Scan for the cell matching the given text and deliver its [x, y] coordinate at center. 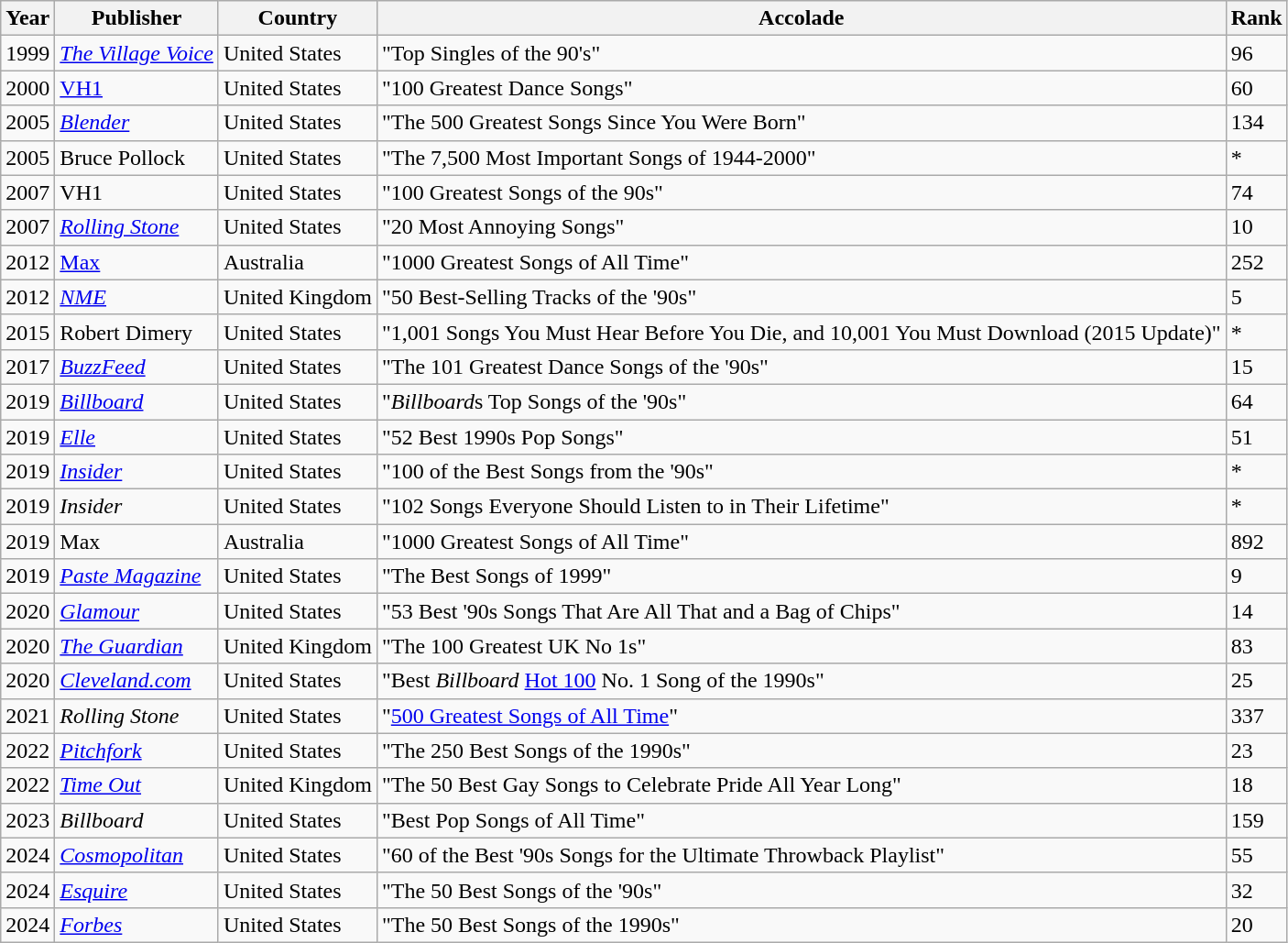
Esquire [137, 890]
2023 [27, 820]
159 [1257, 820]
"102 Songs Everyone Should Listen to in Their Lifetime" [801, 507]
"50 Best-Selling Tracks of the '90s" [801, 297]
Publisher [137, 18]
"Best Pop Songs of All Time" [801, 820]
Forbes [137, 925]
96 [1257, 53]
Blender [137, 123]
"Best Billboard Hot 100 No. 1 Song of the 1990s" [801, 681]
"52 Best 1990s Pop Songs" [801, 437]
Country [297, 18]
15 [1257, 367]
"Billboards Top Songs of the '90s" [801, 401]
Paste Magazine [137, 576]
Accolade [801, 18]
Glamour [137, 611]
The Village Voice [137, 53]
"100 Greatest Dance Songs" [801, 88]
337 [1257, 716]
23 [1257, 751]
252 [1257, 262]
"60 of the Best '90s Songs for the Ultimate Throwback Playlist" [801, 855]
25 [1257, 681]
51 [1257, 437]
"Top Singles of the 90's" [801, 53]
Robert Dimery [137, 332]
"The Best Songs of 1999" [801, 576]
"The 250 Best Songs of the 1990s" [801, 751]
Cleveland.com [137, 681]
74 [1257, 192]
9 [1257, 576]
"The 101 Greatest Dance Songs of the '90s" [801, 367]
55 [1257, 855]
14 [1257, 611]
60 [1257, 88]
"20 Most Annoying Songs" [801, 227]
"The 50 Best Songs of the '90s" [801, 890]
83 [1257, 646]
Pitchfork [137, 751]
Rank [1257, 18]
"The 100 Greatest UK No 1s" [801, 646]
BuzzFeed [137, 367]
"100 of the Best Songs from the '90s" [801, 472]
Elle [137, 437]
NME [137, 297]
18 [1257, 785]
Cosmopolitan [137, 855]
"100 Greatest Songs of the 90s" [801, 192]
The Guardian [137, 646]
"The 50 Best Songs of the 1990s" [801, 925]
2000 [27, 88]
32 [1257, 890]
Time Out [137, 785]
"53 Best '90s Songs That Are All That and a Bag of Chips" [801, 611]
2017 [27, 367]
Bruce Pollock [137, 158]
892 [1257, 542]
2015 [27, 332]
2021 [27, 716]
134 [1257, 123]
"500 Greatest Songs of All Time" [801, 716]
10 [1257, 227]
64 [1257, 401]
"The 500 Greatest Songs Since You Were Born" [801, 123]
"The 7,500 Most Important Songs of 1944-2000" [801, 158]
Year [27, 18]
"1,001 Songs You Must Hear Before You Die, and 10,001 You Must Download (2015 Update)" [801, 332]
5 [1257, 297]
"The 50 Best Gay Songs to Celebrate Pride All Year Long" [801, 785]
20 [1257, 925]
1999 [27, 53]
